Provide the [x, y] coordinate of the cell's center where the given text is located.  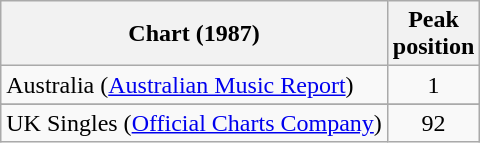
Australia (Australian Music Report) [194, 85]
Chart (1987) [194, 34]
92 [433, 123]
UK Singles (Official Charts Company) [194, 123]
Peakposition [433, 34]
1 [433, 85]
